Extract the (x, y) coordinate from the center of the cell holding the provided text.  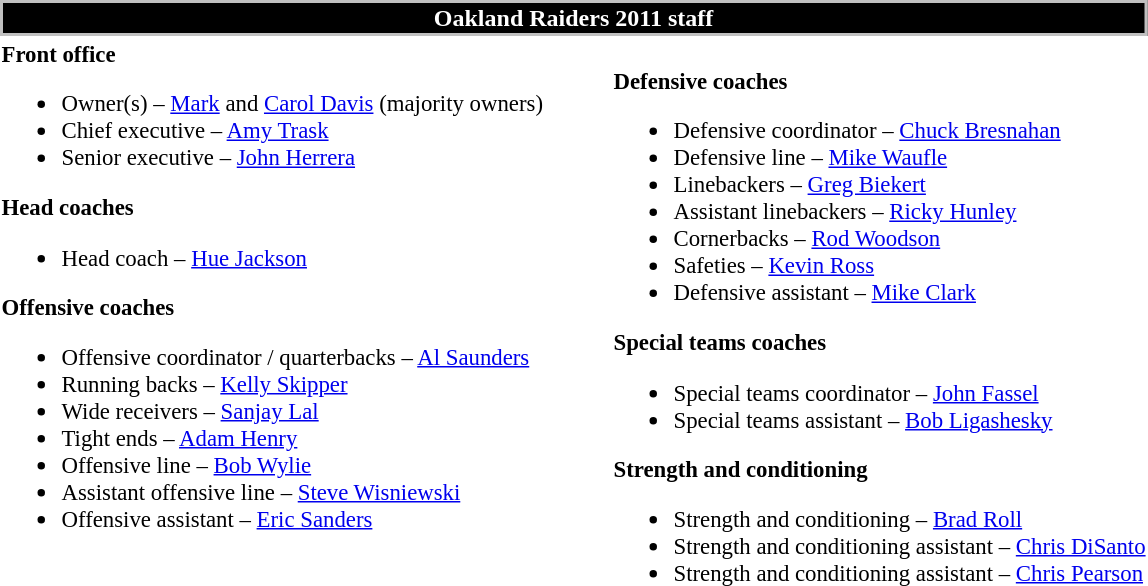
Oakland Raiders 2011 staff (574, 18)
